Pinpoint the cell where the given text exists, returning its [x, y] midpoint coordinate. 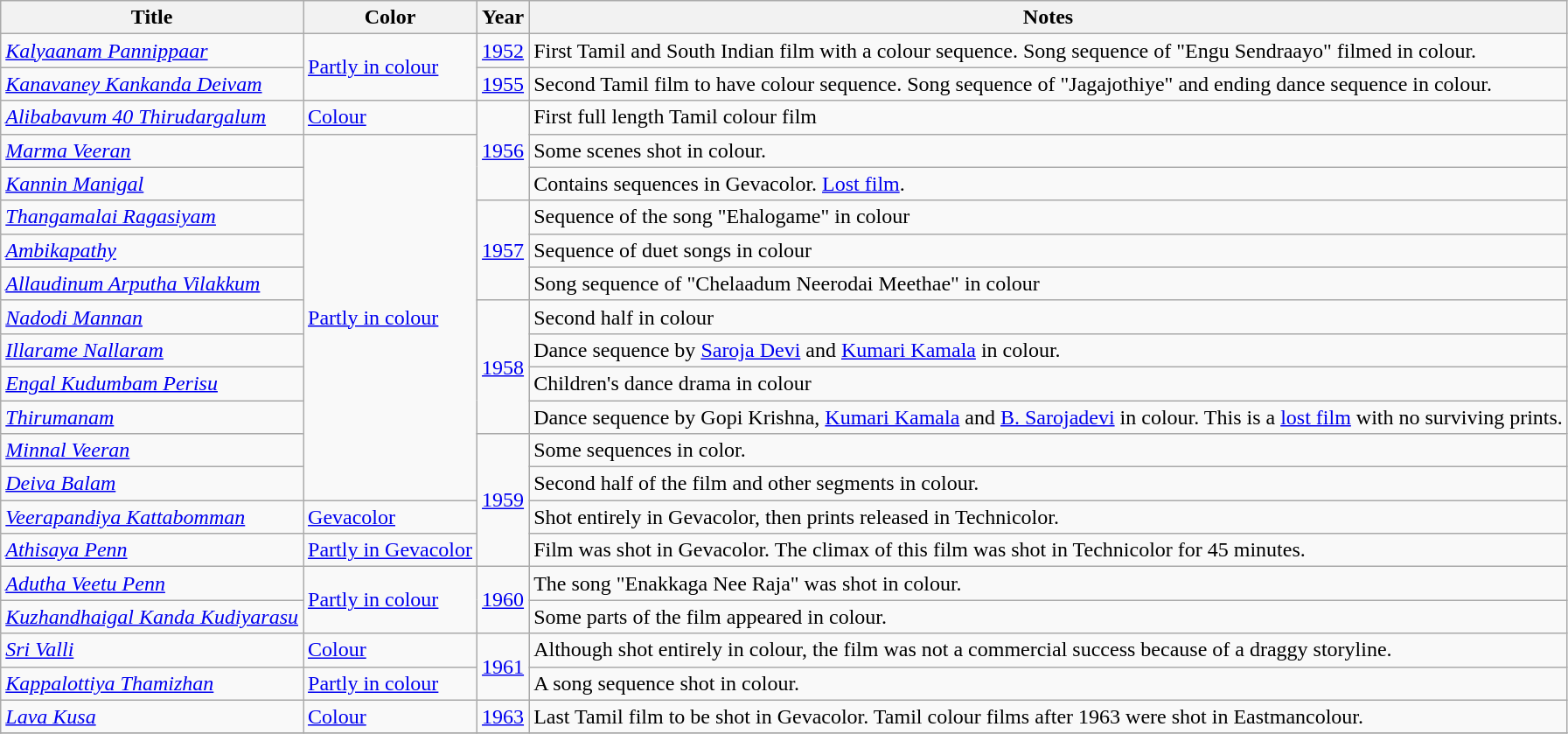
Some scenes shot in colour. [1049, 150]
Film was shot in Gevacolor. The climax of this film was shot in Technicolor for 45 minutes. [1049, 550]
Nadodi Mannan [152, 317]
Second half of the film and other segments in colour. [1049, 484]
Kalyaanam Pannippaar [152, 51]
Sri Valli [152, 650]
Illarame Nallaram [152, 350]
Shot entirely in Gevacolor, then prints released in Technicolor. [1049, 517]
Engal Kudumbam Perisu [152, 383]
1957 [504, 250]
1963 [504, 717]
Song sequence of "Chelaadum Neerodai Meethae" in colour [1049, 283]
Sequence of the song "Ehalogame" in colour [1049, 217]
Second Tamil film to have colour sequence. Song sequence of "Jagajothiye" and ending dance sequence in colour. [1049, 84]
Last Tamil film to be shot in Gevacolor. Tamil colour films after 1963 were shot in Eastmancolour. [1049, 717]
Title [152, 17]
Although shot entirely in colour, the film was not a commercial success because of a draggy storyline. [1049, 650]
Contains sequences in Gevacolor. Lost film. [1049, 184]
First full length Tamil colour film [1049, 117]
A song sequence shot in colour. [1049, 683]
1959 [504, 500]
Gevacolor [390, 517]
1960 [504, 600]
Kappalottiya Thamizhan [152, 683]
Thirumanam [152, 417]
Kannin Manigal [152, 184]
Dance sequence by Gopi Krishna, Kumari Kamala and B. Sarojadevi in colour. This is a lost film with no surviving prints. [1049, 417]
Color [390, 17]
Second half in colour [1049, 317]
Minnal Veeran [152, 451]
Year [504, 17]
Some sequences in color. [1049, 451]
First Tamil and South Indian film with a colour sequence. Song sequence of "Engu Sendraayo" filmed in colour. [1049, 51]
Ambikapathy [152, 250]
Partly in Gevacolor [390, 550]
Lava Kusa [152, 717]
1956 [504, 150]
Allaudinum Arputha Vilakkum [152, 283]
Some parts of the film appeared in colour. [1049, 617]
Adutha Veetu Penn [152, 584]
Marma Veeran [152, 150]
Kuzhandhaigal Kanda Kudiyarasu [152, 617]
Deiva Balam [152, 484]
Sequence of duet songs in colour [1049, 250]
Alibabavum 40 Thirudargalum [152, 117]
Veerapandiya Kattabomman [152, 517]
1955 [504, 84]
1958 [504, 367]
Notes [1049, 17]
Athisaya Penn [152, 550]
1952 [504, 51]
The song "Enakkaga Nee Raja" was shot in colour. [1049, 584]
Kanavaney Kankanda Deivam [152, 84]
Thangamalai Ragasiyam [152, 217]
1961 [504, 667]
Children's dance drama in colour [1049, 383]
Dance sequence by Saroja Devi and Kumari Kamala in colour. [1049, 350]
